Detect which cell encompasses the target text, then output its [X, Y] center coordinate. 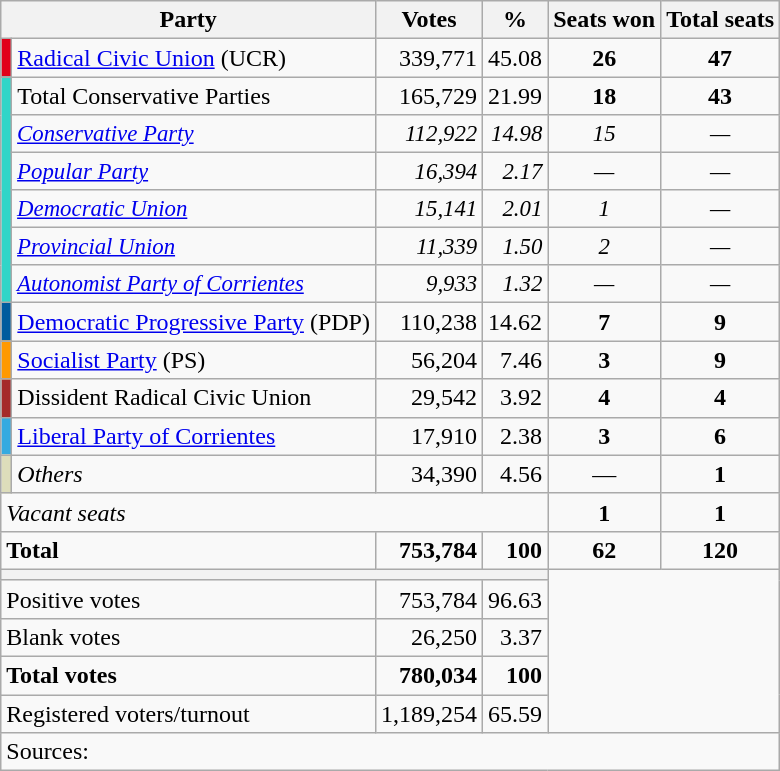
Democratic Progressive Party (PDP) [194, 322]
26 [604, 58]
96.63 [516, 599]
17,910 [428, 436]
Liberal Party of Corrientes [194, 436]
2 [604, 247]
Registered voters/turnout [188, 714]
Radical Civic Union (UCR) [194, 58]
29,542 [428, 398]
56,204 [428, 360]
Provincial Union [194, 247]
21.99 [516, 96]
14.98 [516, 134]
16,394 [428, 172]
4.56 [516, 474]
Total votes [188, 676]
Sources: [390, 752]
15,141 [428, 209]
18 [604, 96]
7 [604, 322]
Total Conservative Parties [194, 96]
1.32 [516, 284]
2.17 [516, 172]
43 [720, 96]
65.59 [516, 714]
26,250 [428, 637]
Blank votes [188, 637]
Party [188, 20]
780,034 [428, 676]
9,933 [428, 284]
45.08 [516, 58]
% [516, 20]
7.46 [516, 360]
34,390 [428, 474]
Others [194, 474]
Total [188, 550]
15 [604, 134]
120 [720, 550]
Votes [428, 20]
14.62 [516, 322]
Conservative Party [194, 134]
11,339 [428, 247]
1.50 [516, 247]
1,189,254 [428, 714]
Dissident Radical Civic Union [194, 398]
Socialist Party (PS) [194, 360]
Seats won [604, 20]
3.37 [516, 637]
110,238 [428, 322]
Democratic Union [194, 209]
339,771 [428, 58]
6 [720, 436]
Popular Party [194, 172]
47 [720, 58]
165,729 [428, 96]
2.38 [516, 436]
Autonomist Party of Corrientes [194, 284]
Positive votes [188, 599]
112,922 [428, 134]
Vacant seats [274, 512]
2.01 [516, 209]
Total seats [720, 20]
62 [604, 550]
3.92 [516, 398]
